Return the (X, Y) coordinate for the center point of the cell that contains the specified text.  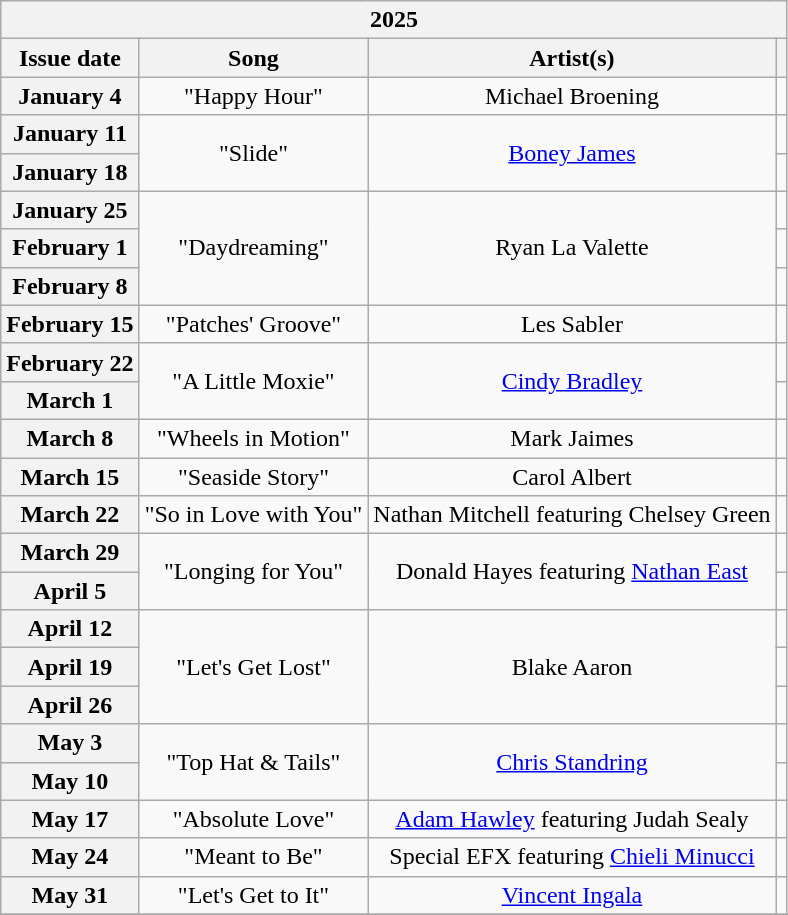
January 25 (70, 210)
"Happy Hour" (254, 96)
Carol Albert (572, 477)
Ryan La Valette (572, 248)
"Absolute Love" (254, 819)
Issue date (70, 58)
Artist(s) (572, 58)
May 17 (70, 819)
"Slide" (254, 153)
"Meant to Be" (254, 857)
May 24 (70, 857)
2025 (394, 20)
Mark Jaimes (572, 438)
"A Little Moxie" (254, 381)
"Let's Get Lost" (254, 667)
"Seaside Story" (254, 477)
Adam Hawley featuring Judah Sealy (572, 819)
April 26 (70, 705)
May 31 (70, 895)
Cindy Bradley (572, 381)
May 10 (70, 781)
February 22 (70, 362)
Blake Aaron (572, 667)
January 11 (70, 134)
April 5 (70, 591)
Boney James (572, 153)
March 1 (70, 400)
May 3 (70, 743)
"Longing for You" (254, 572)
March 8 (70, 438)
April 12 (70, 629)
"So in Love with You" (254, 515)
"Wheels in Motion" (254, 438)
Vincent Ingala (572, 895)
February 15 (70, 324)
Nathan Mitchell featuring Chelsey Green (572, 515)
"Top Hat & Tails" (254, 762)
February 1 (70, 248)
"Patches' Groove" (254, 324)
Les Sabler (572, 324)
March 22 (70, 515)
February 8 (70, 286)
March 29 (70, 553)
Special EFX featuring Chieli Minucci (572, 857)
Michael Broening (572, 96)
January 18 (70, 172)
Chris Standring (572, 762)
Song (254, 58)
"Let's Get to It" (254, 895)
Donald Hayes featuring Nathan East (572, 572)
April 19 (70, 667)
"Daydreaming" (254, 248)
January 4 (70, 96)
March 15 (70, 477)
